Extract the (x, y) coordinate from the center of the cell holding the provided text.  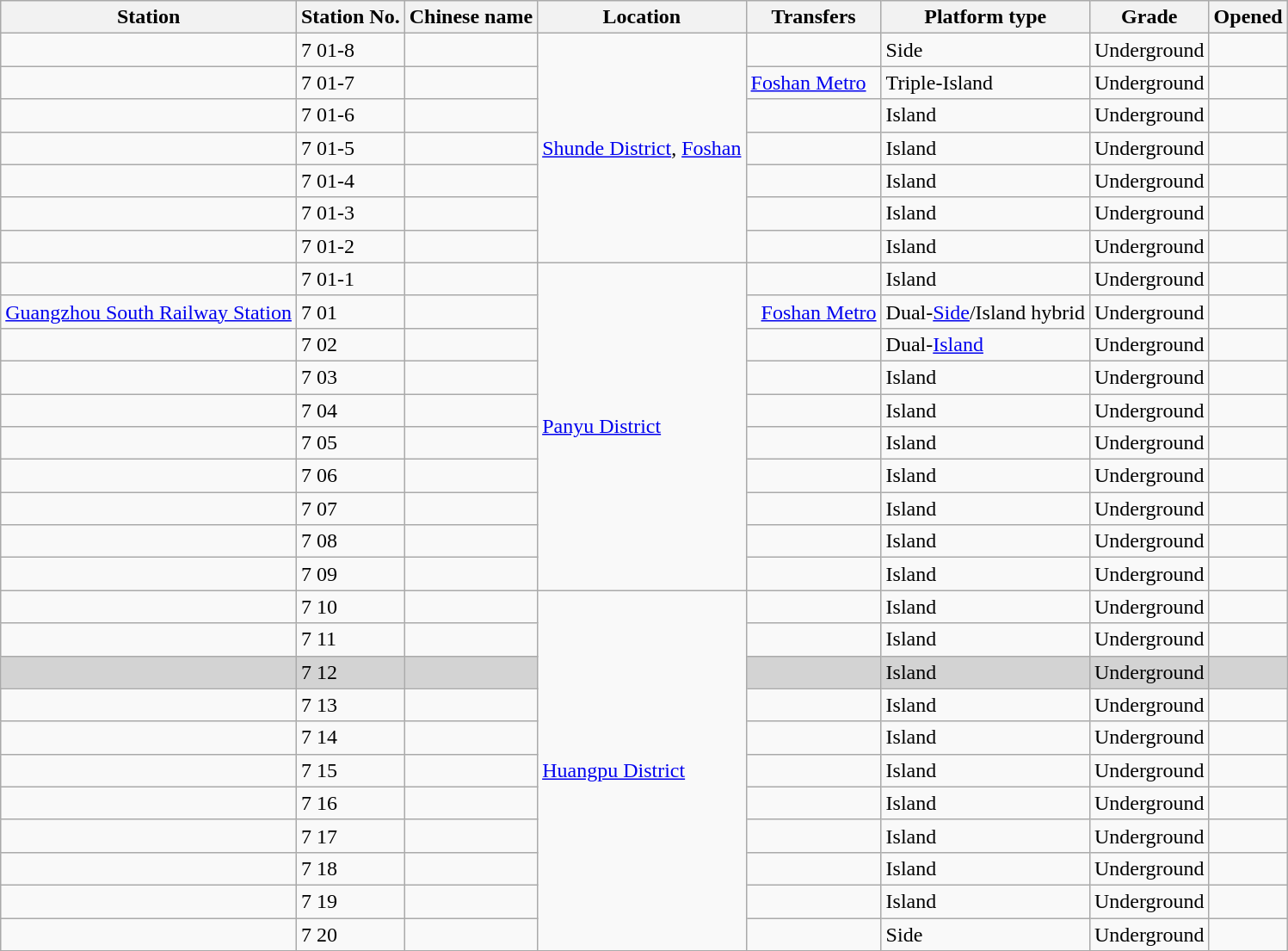
7 06 (350, 476)
Station No. (350, 17)
7 19 (350, 901)
7 03 (350, 377)
Huangpu District (642, 771)
Opened (1248, 17)
7 01-6 (350, 115)
7 17 (350, 836)
7 01-7 (350, 83)
Transfers (814, 17)
7 08 (350, 541)
7 07 (350, 509)
Dual-Side/Island hybrid (985, 312)
7 09 (350, 574)
7 12 (350, 672)
Chinese name (471, 17)
Panyu District (642, 427)
Shunde District, Foshan (642, 148)
Grade (1149, 17)
7 20 (350, 934)
7 01-1 (350, 279)
7 04 (350, 411)
7 16 (350, 803)
7 14 (350, 738)
7 01-3 (350, 213)
Station (149, 17)
7 11 (350, 639)
7 15 (350, 770)
7 05 (350, 443)
7 01-2 (350, 246)
7 01-4 (350, 181)
Platform type (985, 17)
7 18 (350, 868)
Guangzhou South Railway Station (149, 312)
7 02 (350, 344)
Dual-Island (985, 344)
7 10 (350, 607)
7 01 (350, 312)
7 13 (350, 705)
Location (642, 17)
Triple-Island (985, 83)
7 01-5 (350, 148)
7 01-8 (350, 50)
